Detect which cell encompasses the target text, then output its (X, Y) center coordinate. 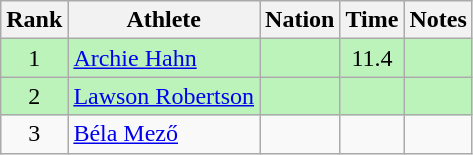
Athlete (164, 20)
11.4 (372, 58)
3 (34, 134)
Béla Mező (164, 134)
2 (34, 96)
1 (34, 58)
Rank (34, 20)
Time (372, 20)
Notes (438, 20)
Archie Hahn (164, 58)
Lawson Robertson (164, 96)
Nation (300, 20)
